Extract the (X, Y) coordinate from the center of the cell holding the provided text.  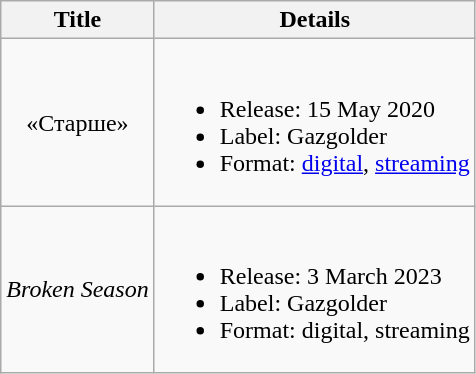
Broken Season (78, 290)
«Старше» (78, 122)
Details (314, 20)
Release: 3 March 2023Label: GazgolderFormat: digital, streaming (314, 290)
Title (78, 20)
Release: 15 May 2020Label: GazgolderFormat: digital, streaming (314, 122)
